Output the [x, y] coordinate of the center of the cell containing the given text.  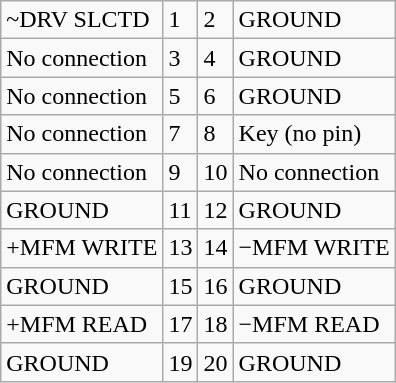
7 [180, 134]
1 [180, 20]
Key (no pin) [314, 134]
6 [216, 96]
14 [216, 248]
20 [216, 362]
−MFM READ [314, 324]
18 [216, 324]
11 [180, 210]
4 [216, 58]
10 [216, 172]
13 [180, 248]
−MFM WRITE [314, 248]
15 [180, 286]
~DRV SLCTD [82, 20]
19 [180, 362]
+MFM READ [82, 324]
17 [180, 324]
2 [216, 20]
16 [216, 286]
8 [216, 134]
5 [180, 96]
3 [180, 58]
+MFM WRITE [82, 248]
9 [180, 172]
12 [216, 210]
